Search for the cell housing the specified text and yield its (x, y) center coordinate. 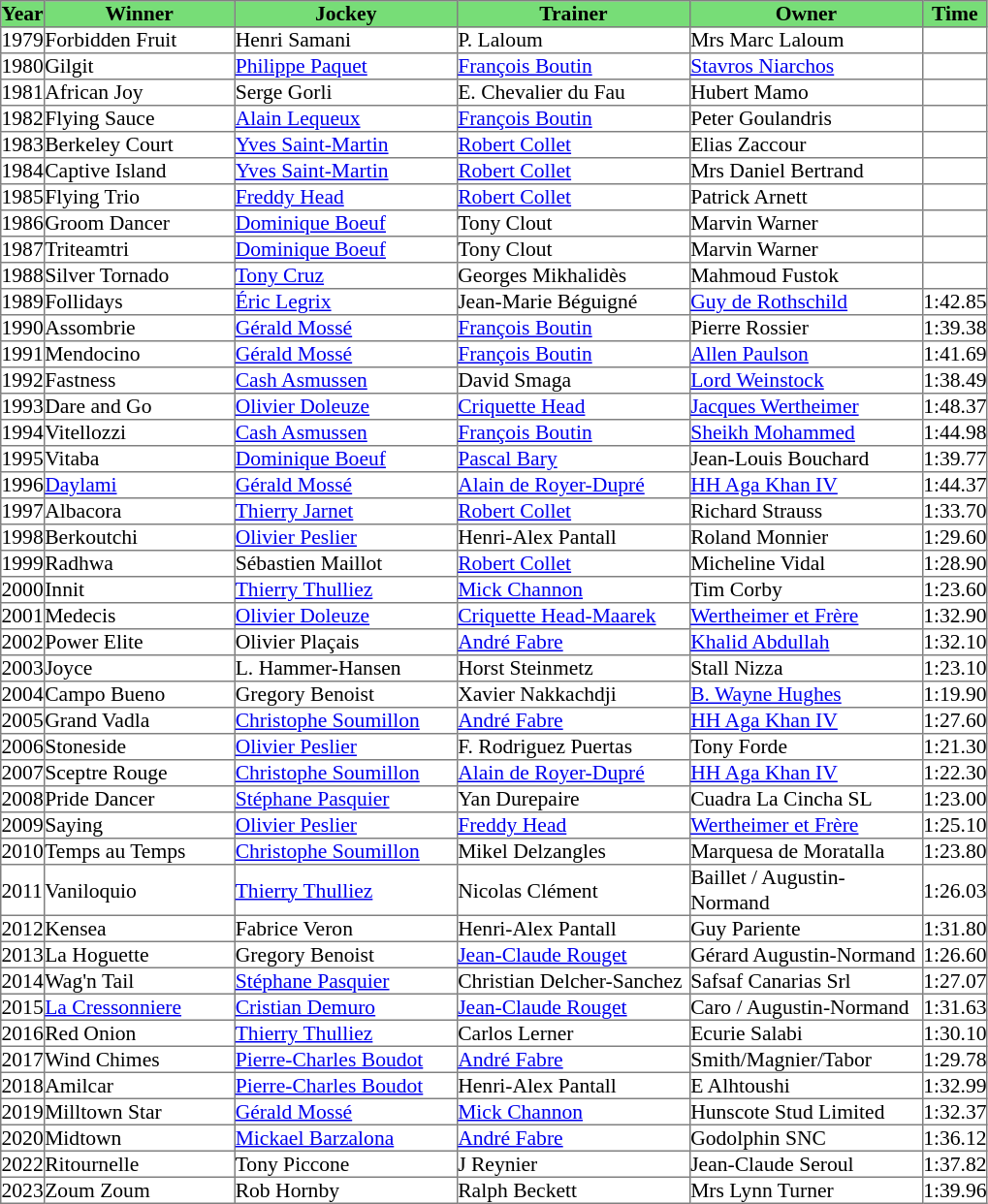
Lord Weinstock (806, 380)
Alain Lequeux (346, 118)
Groom Dancer (139, 223)
Jean-Claude Seroul (806, 1163)
Mikel Delzangles (573, 851)
Follidays (139, 302)
2011 (23, 890)
Nicolas Clément (573, 890)
Joyce (139, 669)
F. Rodriguez Puertas (573, 746)
1:31.63 (954, 1006)
Pride Dancer (139, 799)
E Alhtoushi (806, 1086)
2002 (23, 642)
2006 (23, 746)
Smith/Magnier/Tabor (806, 1059)
Mendocino (139, 355)
2013 (23, 954)
Horst Steinmetz (573, 669)
J Reynier (573, 1163)
1:31.80 (954, 929)
2003 (23, 669)
Owner (806, 14)
Time (954, 14)
2004 (23, 694)
2020 (23, 1138)
Hubert Mamo (806, 93)
Milltown Star (139, 1111)
2009 (23, 826)
Grand Vadla (139, 721)
1:25.10 (954, 826)
Vitaba (139, 459)
Innit (139, 589)
Thierry Jarnet (346, 512)
1:27.07 (954, 981)
Power Elite (139, 642)
E. Chevalier du Fau (573, 93)
2022 (23, 1163)
1997 (23, 512)
Baillet / Augustin-Normand (806, 890)
2018 (23, 1086)
1992 (23, 380)
Patrick Arnett (806, 198)
Flying Trio (139, 198)
Sceptre Rouge (139, 774)
Richard Strauss (806, 512)
Roland Monnier (806, 537)
Gilgit (139, 66)
Campo Bueno (139, 694)
1994 (23, 432)
Pascal Bary (573, 459)
Vaniloquio (139, 890)
Serge Gorli (346, 93)
Henri Samani (346, 41)
1985 (23, 198)
Captive Island (139, 171)
Radhwa (139, 564)
1:39.96 (954, 1190)
Albacora (139, 512)
1983 (23, 145)
Mrs Marc Laloum (806, 41)
2012 (23, 929)
1:26.03 (954, 890)
2007 (23, 774)
1:32.10 (954, 642)
1:29.78 (954, 1059)
2017 (23, 1059)
Amilcar (139, 1086)
1981 (23, 93)
2005 (23, 721)
Hunscote Stud Limited (806, 1111)
La Cressonniere (139, 1006)
2014 (23, 981)
Ralph Beckett (573, 1190)
Tony Forde (806, 746)
1998 (23, 537)
Micheline Vidal (806, 564)
Philippe Paquet (346, 66)
Éric Legrix (346, 302)
Fabrice Veron (346, 929)
Temps au Temps (139, 851)
Jacques Wertheimer (806, 407)
1:26.60 (954, 954)
Mrs Lynn Turner (806, 1190)
B. Wayne Hughes (806, 694)
1:30.10 (954, 1033)
Tony Piccone (346, 1163)
Yan Durepaire (573, 799)
1:37.82 (954, 1163)
1:39.38 (954, 328)
Sébastien Maillot (346, 564)
Guy Pariente (806, 929)
Cuadra La Cincha SL (806, 799)
Triteamtri (139, 250)
Vitellozzi (139, 432)
1993 (23, 407)
Mickael Barzalona (346, 1138)
P. Laloum (573, 41)
Criquette Head-Maarek (573, 617)
2016 (23, 1033)
L. Hammer-Hansen (346, 669)
1:39.77 (954, 459)
1:44.98 (954, 432)
1980 (23, 66)
La Hoguette (139, 954)
1989 (23, 302)
1:19.90 (954, 694)
David Smaga (573, 380)
1:22.30 (954, 774)
Elias Zaccour (806, 145)
Godolphin SNC (806, 1138)
Allen Paulson (806, 355)
2015 (23, 1006)
Rob Hornby (346, 1190)
1:28.90 (954, 564)
1:38.49 (954, 380)
Ecurie Salabi (806, 1033)
Silver Tornado (139, 275)
Dare and Go (139, 407)
2010 (23, 851)
Saying (139, 826)
1:32.99 (954, 1086)
Cristian Demuro (346, 1006)
1:27.60 (954, 721)
1:23.80 (954, 851)
Flying Sauce (139, 118)
Red Onion (139, 1033)
1990 (23, 328)
Winner (139, 14)
Zoum Zoum (139, 1190)
Guy de Rothschild (806, 302)
Fastness (139, 380)
1984 (23, 171)
1:42.85 (954, 302)
Georges Mikhalidès (573, 275)
Jean-Louis Bouchard (806, 459)
1:33.70 (954, 512)
Year (23, 14)
Criquette Head (573, 407)
1:32.37 (954, 1111)
Midtown (139, 1138)
Gérard Augustin-Normand (806, 954)
1:23.00 (954, 799)
1987 (23, 250)
Berkoutchi (139, 537)
Caro / Augustin-Normand (806, 1006)
Wag'n Tail (139, 981)
1:32.90 (954, 617)
Safsaf Canarias Srl (806, 981)
1:23.10 (954, 669)
1:44.37 (954, 485)
Jockey (346, 14)
Tony Cruz (346, 275)
2001 (23, 617)
Assombrie (139, 328)
Stavros Niarchos (806, 66)
Berkeley Court (139, 145)
1996 (23, 485)
Forbidden Fruit (139, 41)
1986 (23, 223)
1999 (23, 564)
1:48.37 (954, 407)
2008 (23, 799)
Sheikh Mohammed (806, 432)
2019 (23, 1111)
Olivier Plaçais (346, 642)
Mrs Daniel Bertrand (806, 171)
Tim Corby (806, 589)
Daylami (139, 485)
Mahmoud Fustok (806, 275)
Marquesa de Moratalla (806, 851)
Jean-Marie Béguigné (573, 302)
Stoneside (139, 746)
Christian Delcher-Sanchez (573, 981)
2023 (23, 1190)
Wind Chimes (139, 1059)
Peter Goulandris (806, 118)
African Joy (139, 93)
Kensea (139, 929)
1982 (23, 118)
1:21.30 (954, 746)
Xavier Nakkachdji (573, 694)
Trainer (573, 14)
Ritournelle (139, 1163)
2000 (23, 589)
1:36.12 (954, 1138)
1995 (23, 459)
Stall Nizza (806, 669)
Pierre Rossier (806, 328)
1988 (23, 275)
Medecis (139, 617)
1:29.60 (954, 537)
1:23.60 (954, 589)
1991 (23, 355)
Carlos Lerner (573, 1033)
1:41.69 (954, 355)
1979 (23, 41)
Khalid Abdullah (806, 642)
